Locate the cell with the specified text and output its [x, y] center coordinate. 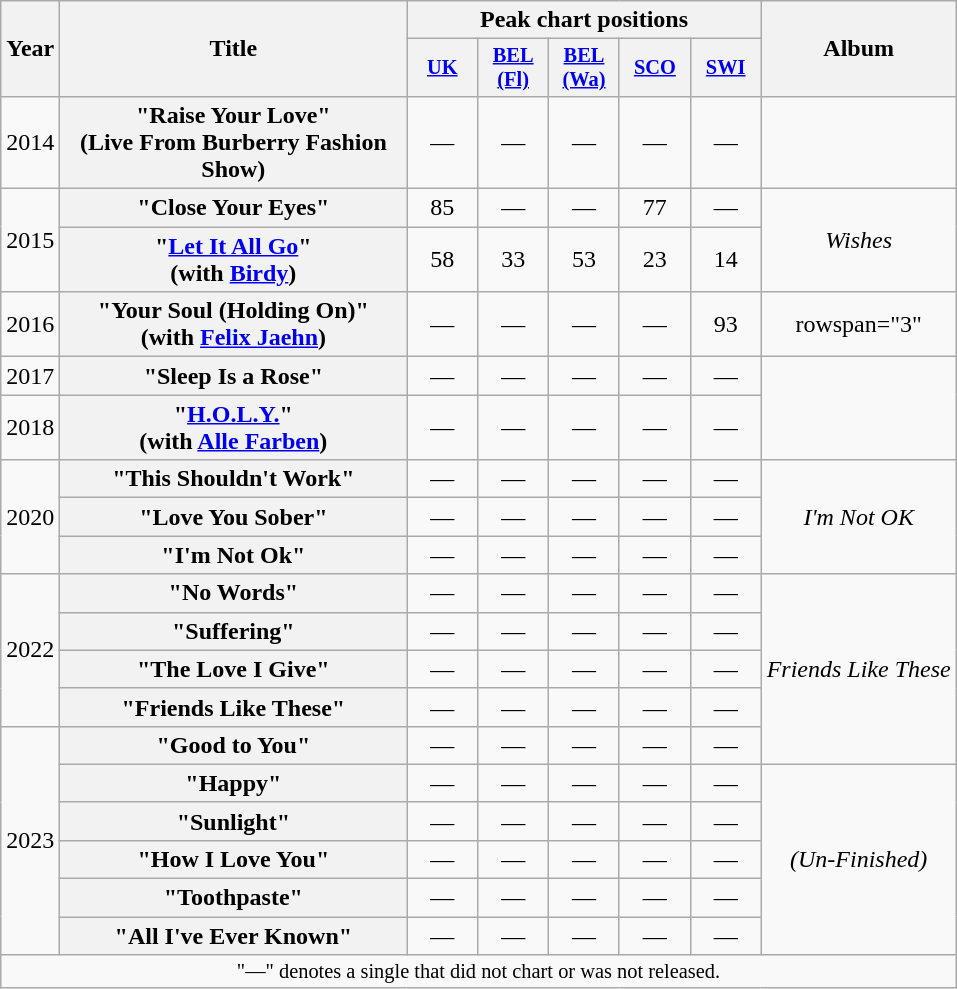
2014 [30, 142]
"Raise Your Love"(Live From Burberry Fashion Show) [234, 142]
"Your Soul (Holding On)"(with Felix Jaehn) [234, 324]
"How I Love You" [234, 859]
I'm Not OK [858, 517]
2017 [30, 376]
Album [858, 49]
"Happy" [234, 783]
Peak chart positions [584, 20]
"Sunlight" [234, 821]
2022 [30, 650]
2016 [30, 324]
23 [654, 260]
Wishes [858, 240]
14 [726, 260]
SCO [654, 68]
2020 [30, 517]
BEL (Fl) [514, 68]
SWI [726, 68]
BEL (Wa) [584, 68]
33 [514, 260]
Friends Like These [858, 669]
"Friends Like These" [234, 707]
2015 [30, 240]
"This Shouldn't Work" [234, 479]
85 [442, 208]
2018 [30, 428]
"The Love I Give" [234, 669]
2023 [30, 840]
53 [584, 260]
"Suffering" [234, 631]
"Sleep Is a Rose" [234, 376]
77 [654, 208]
"All I've Ever Known" [234, 936]
58 [442, 260]
93 [726, 324]
"I'm Not Ok" [234, 555]
"Toothpaste" [234, 898]
"Let It All Go"(with Birdy) [234, 260]
"H.O.L.Y."(with Alle Farben) [234, 428]
UK [442, 68]
"—" denotes a single that did not chart or was not released. [478, 972]
rowspan="3" [858, 324]
(Un-Finished) [858, 859]
"Close Your Eyes" [234, 208]
Title [234, 49]
"Love You Sober" [234, 517]
Year [30, 49]
"No Words" [234, 593]
"Good to You" [234, 745]
